Scan for the cell matching the given text and deliver its (x, y) coordinate at center. 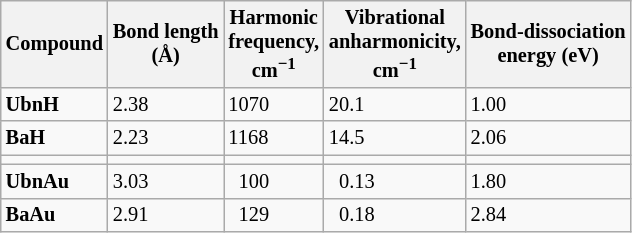
0.13 (395, 181)
1070 (274, 104)
3.03 (166, 181)
1168 (274, 138)
Bond-dissociationenergy (eV) (548, 44)
Compound (54, 44)
2.23 (166, 138)
2.38 (166, 104)
0.18 (395, 215)
2.91 (166, 215)
14.5 (395, 138)
20.1 (395, 104)
Harmonicfrequency,cm−1 (274, 44)
2.06 (548, 138)
UbnH (54, 104)
UbnAu (54, 181)
2.84 (548, 215)
1.00 (548, 104)
BaAu (54, 215)
1.80 (548, 181)
Vibrationalanharmonicity,cm−1 (395, 44)
100 (274, 181)
Bond length(Å) (166, 44)
129 (274, 215)
BaH (54, 138)
